Locate the cell with the specified text and output its [X, Y] center coordinate. 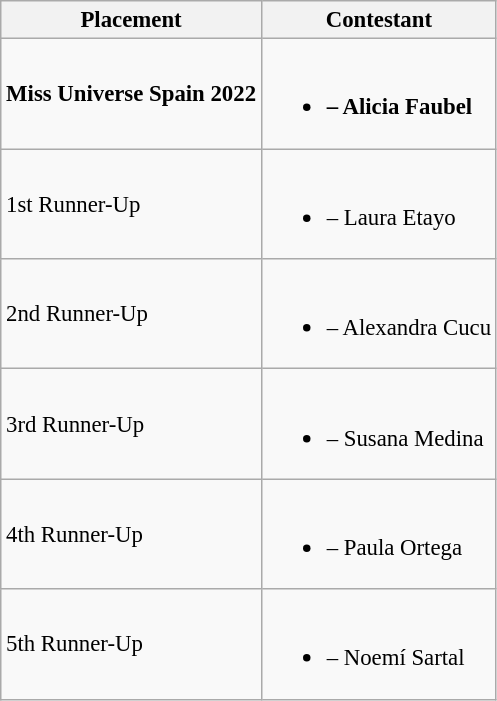
4th Runner-Up [132, 534]
– Susana Medina [378, 424]
2nd Runner-Up [132, 314]
Contestant [378, 20]
– Alexandra Cucu [378, 314]
5th Runner-Up [132, 644]
Miss Universe Spain 2022 [132, 94]
3rd Runner-Up [132, 424]
1st Runner-Up [132, 204]
– Paula Ortega [378, 534]
Placement [132, 20]
– Laura Etayo [378, 204]
– Alicia Faubel [378, 94]
– Noemí Sartal [378, 644]
